Find where the given text appears and provide that cell's center as (x, y) coordinate. 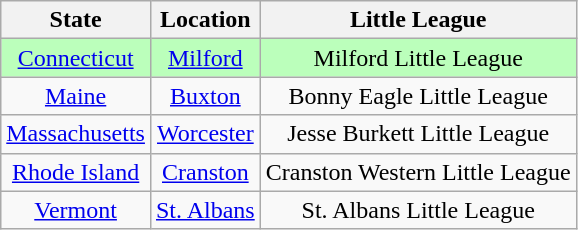
Connecticut (76, 58)
Cranston (205, 172)
Rhode Island (76, 172)
Milford Little League (418, 58)
Maine (76, 96)
Little League (418, 20)
St. Albans (205, 210)
Worcester (205, 134)
Location (205, 20)
St. Albans Little League (418, 210)
Milford (205, 58)
Jesse Burkett Little League (418, 134)
Cranston Western Little League (418, 172)
Bonny Eagle Little League (418, 96)
Buxton (205, 96)
State (76, 20)
Vermont (76, 210)
Massachusetts (76, 134)
